Provide the (X, Y) coordinate of the cell's center where the given text is located.  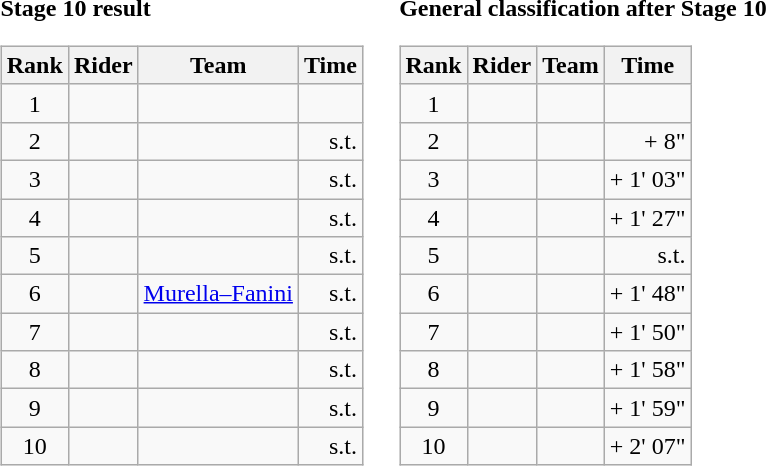
+ 1' 58" (648, 370)
Murella–Fanini (218, 294)
+ 1' 50" (648, 332)
+ 2' 07" (648, 446)
+ 1' 59" (648, 408)
+ 8" (648, 141)
+ 1' 27" (648, 217)
+ 1' 03" (648, 179)
+ 1' 48" (648, 294)
